Return the [x, y] coordinate for the center point of the cell that contains the specified text.  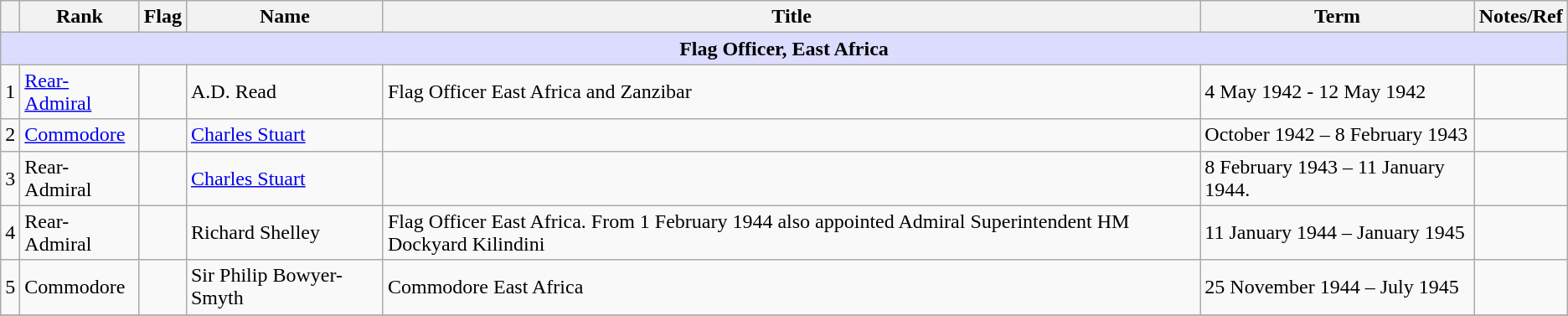
4 May 1942 - 12 May 1942 [1337, 92]
8 February 1943 – 11 January 1944. [1337, 178]
2 [10, 135]
Flag Officer East Africa. From 1 February 1944 also appointed Admiral Superintendent HM Dockyard Kilindini [791, 233]
Commodore East Africa [791, 287]
Notes/Ref [1521, 17]
5 [10, 287]
1 [10, 92]
4 [10, 233]
October 1942 – 8 February 1943 [1337, 135]
11 January 1944 – January 1945 [1337, 233]
Name [285, 17]
Richard Shelley [285, 233]
Flag Officer, East Africa [784, 49]
Term [1337, 17]
Flag [162, 17]
Title [791, 17]
3 [10, 178]
Flag Officer East Africa and Zanzibar [791, 92]
25 November 1944 – July 1945 [1337, 287]
Sir Philip Bowyer-Smyth [285, 287]
A.D. Read [285, 92]
Rank [80, 17]
